Capture the cell that displays the provided text and extract its (X, Y) central coordinate. 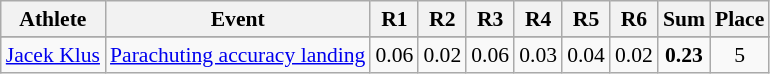
R6 (634, 19)
Sum (684, 19)
5 (740, 55)
0.04 (586, 55)
R4 (538, 19)
R3 (490, 19)
Parachuting accuracy landing (238, 55)
R5 (586, 19)
Athlete (53, 19)
R2 (442, 19)
0.23 (684, 55)
R1 (394, 19)
Place (740, 19)
Event (238, 19)
0.03 (538, 55)
Jacek Klus (53, 55)
